Return the (x, y) coordinate for the center point of the cell that contains the specified text.  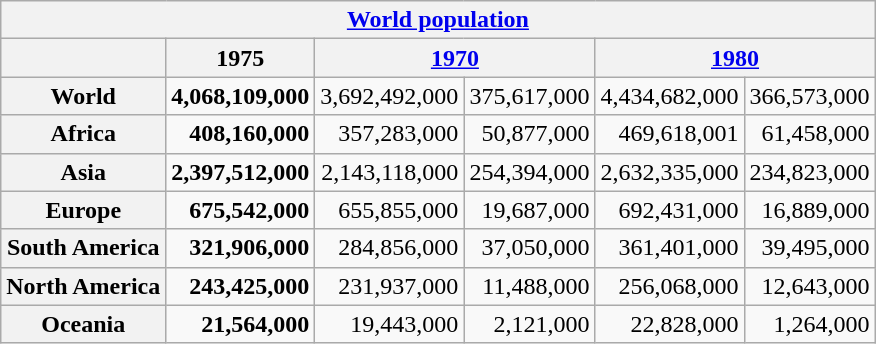
243,425,000 (240, 286)
366,573,000 (810, 96)
284,856,000 (390, 248)
16,889,000 (810, 210)
Africa (84, 134)
357,283,000 (390, 134)
Asia (84, 172)
2,121,000 (530, 324)
1980 (735, 58)
50,877,000 (530, 134)
39,495,000 (810, 248)
1975 (240, 58)
12,643,000 (810, 286)
1,264,000 (810, 324)
61,458,000 (810, 134)
1970 (455, 58)
Oceania (84, 324)
World (84, 96)
361,401,000 (670, 248)
37,050,000 (530, 248)
675,542,000 (240, 210)
19,443,000 (390, 324)
4,068,109,000 (240, 96)
408,160,000 (240, 134)
2,397,512,000 (240, 172)
19,687,000 (530, 210)
4,434,682,000 (670, 96)
Europe (84, 210)
321,906,000 (240, 248)
South America (84, 248)
231,937,000 (390, 286)
375,617,000 (530, 96)
21,564,000 (240, 324)
254,394,000 (530, 172)
North America (84, 286)
World population (438, 20)
22,828,000 (670, 324)
692,431,000 (670, 210)
3,692,492,000 (390, 96)
11,488,000 (530, 286)
234,823,000 (810, 172)
2,143,118,000 (390, 172)
256,068,000 (670, 286)
469,618,001 (670, 134)
2,632,335,000 (670, 172)
655,855,000 (390, 210)
